Extract the [x, y] coordinate from the center of the cell holding the provided text.  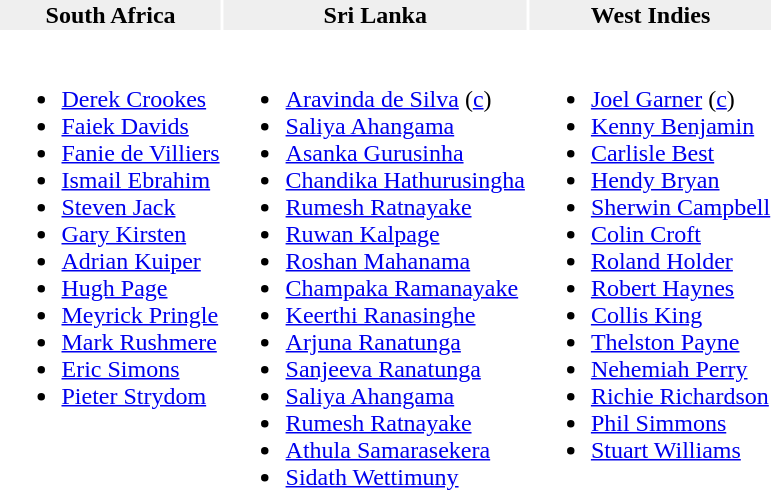
South Africa [110, 15]
Sri Lanka [375, 15]
West Indies [650, 15]
